Scan for the cell matching the given text and deliver its (X, Y) coordinate at center. 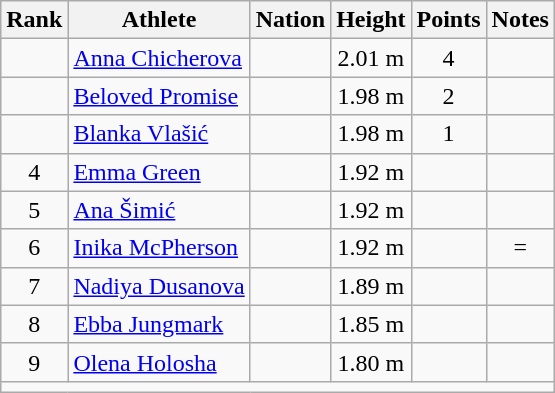
8 (34, 324)
6 (34, 248)
Anna Chicherova (159, 58)
Blanka Vlašić (159, 134)
1.80 m (371, 362)
1.85 m (371, 324)
Notes (520, 20)
1.89 m (371, 286)
Ebba Jungmark (159, 324)
Inika McPherson (159, 248)
Nadiya Dusanova (159, 286)
2.01 m (371, 58)
7 (34, 286)
5 (34, 210)
Emma Green (159, 172)
Nation (290, 20)
Athlete (159, 20)
Height (371, 20)
1 (448, 134)
Beloved Promise (159, 96)
Rank (34, 20)
= (520, 248)
Points (448, 20)
2 (448, 96)
9 (34, 362)
Olena Holosha (159, 362)
Ana Šimić (159, 210)
